Output the [x, y] coordinate of the center of the cell containing the given text.  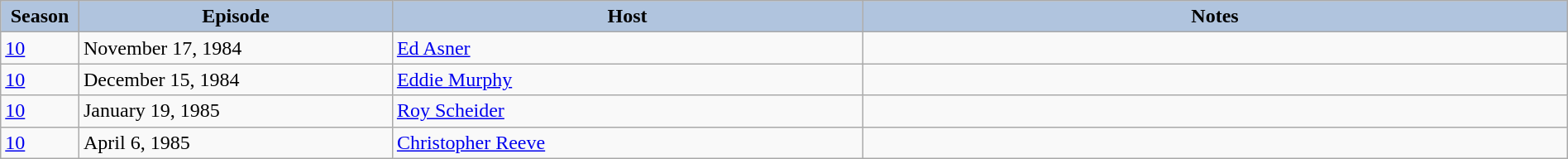
Christopher Reeve [627, 142]
April 6, 1985 [235, 142]
Episode [235, 17]
Eddie Murphy [627, 79]
Ed Asner [627, 48]
Roy Scheider [627, 111]
Notes [1216, 17]
January 19, 1985 [235, 111]
Host [627, 17]
November 17, 1984 [235, 48]
December 15, 1984 [235, 79]
Season [40, 17]
